Capture the cell that displays the provided text and extract its [x, y] central coordinate. 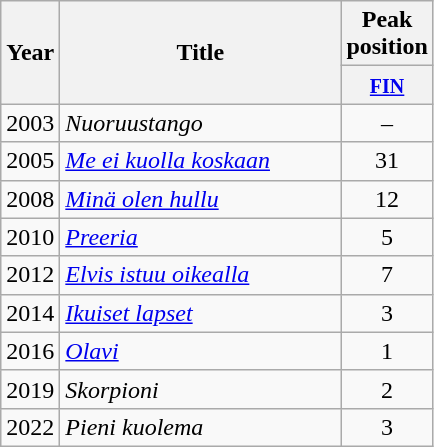
Me ei kuolla koskaan [200, 161]
2 [387, 389]
31 [387, 161]
5 [387, 237]
Year [30, 52]
Nuoruustango [200, 123]
Pieni kuolema [200, 427]
Elvis istuu oikealla [200, 275]
Peak position [387, 34]
2012 [30, 275]
2019 [30, 389]
2008 [30, 199]
2005 [30, 161]
Ikuiset lapset [200, 313]
Preeria [200, 237]
2022 [30, 427]
2016 [30, 351]
FIN [387, 85]
2010 [30, 237]
Minä olen hullu [200, 199]
Olavi [200, 351]
– [387, 123]
Title [200, 52]
2003 [30, 123]
12 [387, 199]
7 [387, 275]
2014 [30, 313]
Skorpioni [200, 389]
1 [387, 351]
